Provide the (X, Y) coordinate of the cell's center where the given text is located.  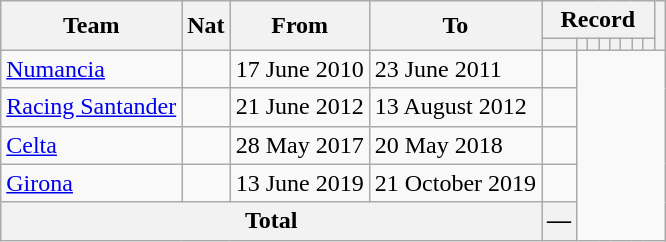
Racing Santander (92, 107)
Nat (206, 26)
Girona (92, 183)
28 May 2017 (300, 145)
From (300, 26)
Record (598, 20)
— (560, 221)
13 August 2012 (455, 107)
Celta (92, 145)
20 May 2018 (455, 145)
17 June 2010 (300, 69)
13 June 2019 (300, 183)
Numancia (92, 69)
21 October 2019 (455, 183)
To (455, 26)
Team (92, 26)
21 June 2012 (300, 107)
23 June 2011 (455, 69)
Total (272, 221)
